Return (x, y) of the center of cell containing provided text 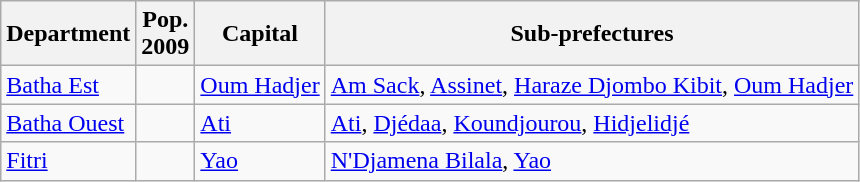
Ati (260, 123)
Batha Ouest (68, 123)
Am Sack, Assinet, Haraze Djombo Kibit, Oum Hadjer (592, 85)
Ati, Djédaa, Koundjourou, Hidjelidjé (592, 123)
Capital (260, 34)
N'Djamena Bilala, Yao (592, 161)
Sub-prefectures (592, 34)
Batha Est (68, 85)
Pop.2009 (166, 34)
Oum Hadjer (260, 85)
Yao (260, 161)
Fitri (68, 161)
Department (68, 34)
